Identify which cell holds the provided text, then report its (x, y) central coordinate. 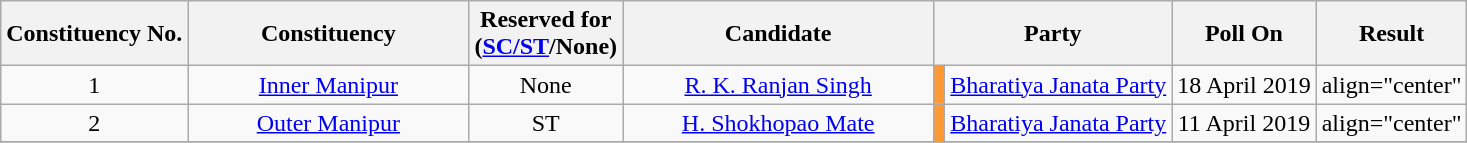
H. Shokhopao Mate (778, 123)
Candidate (778, 34)
11 April 2019 (1244, 123)
None (546, 85)
Constituency No. (94, 34)
Outer Manipur (328, 123)
Result (1392, 34)
Party (1053, 34)
Reserved for(SC/ST/None) (546, 34)
1 (94, 85)
ST (546, 123)
18 April 2019 (1244, 85)
2 (94, 123)
Constituency (328, 34)
R. K. Ranjan Singh (778, 85)
Poll On (1244, 34)
Inner Manipur (328, 85)
